Scan for the cell matching the given text and deliver its (x, y) coordinate at center. 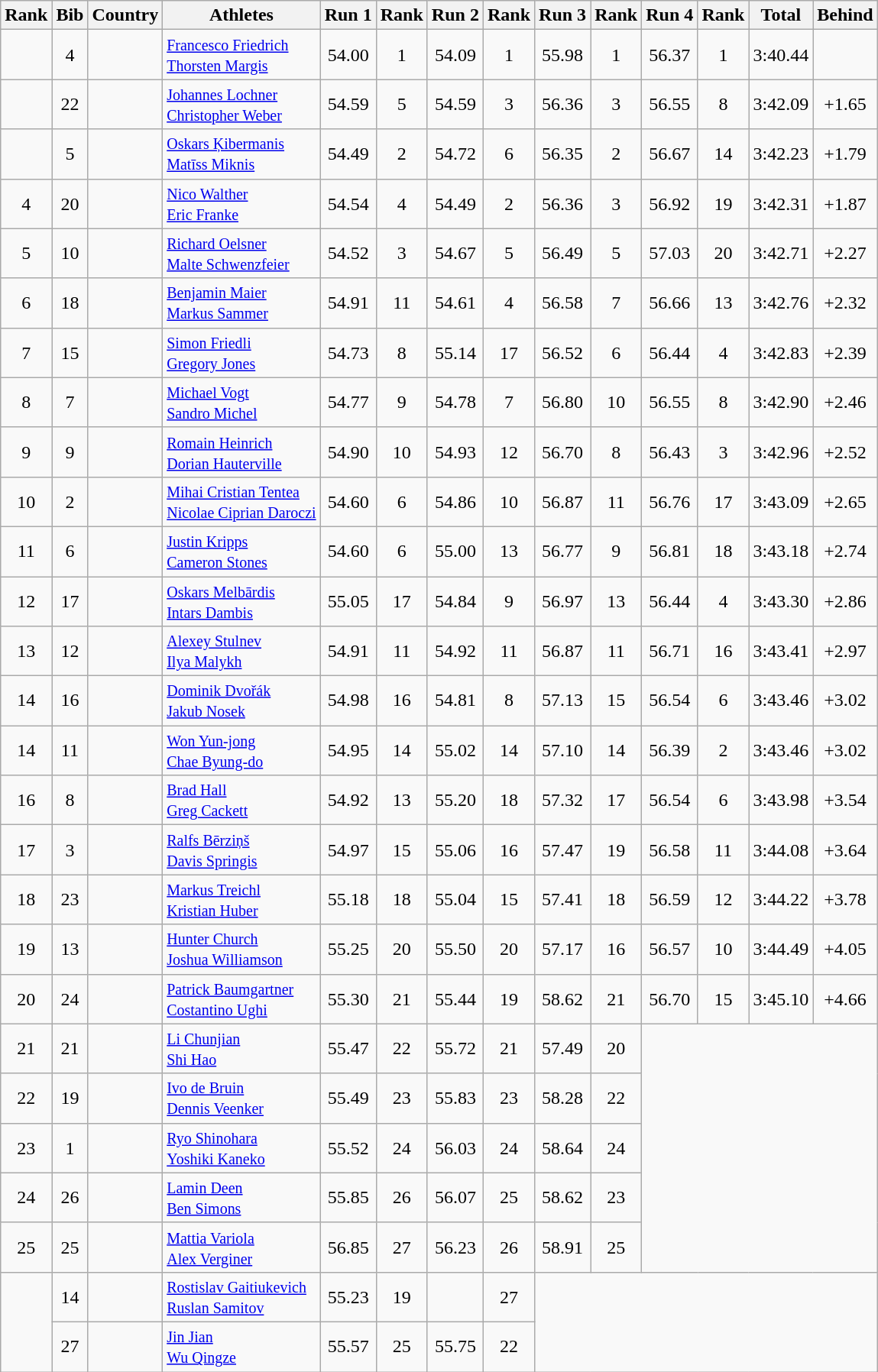
Ryo ShinoharaYoshiki Kaneko (241, 1147)
55.52 (348, 1147)
56.52 (562, 353)
Run 1 (348, 15)
54.97 (348, 849)
55.02 (455, 750)
54.77 (348, 402)
+2.32 (845, 303)
56.43 (669, 452)
+1.65 (845, 104)
54.52 (348, 254)
Patrick BaumgartnerCostantino Ughi (241, 999)
54.78 (455, 402)
54.86 (455, 501)
55.25 (348, 949)
57.10 (562, 750)
Lamin DeenBen Simons (241, 1198)
Run 3 (562, 15)
Oskars ĶibermanisMatīss Miknis (241, 154)
54.73 (348, 353)
54.98 (348, 701)
Run 2 (455, 15)
58.28 (562, 1099)
+2.46 (845, 402)
55.20 (455, 801)
+1.87 (845, 203)
56.35 (562, 154)
3:42.76 (781, 303)
+3.54 (845, 801)
55.83 (455, 1099)
Ivo de BruinDennis Veenker (241, 1099)
58.64 (562, 1147)
3:42.23 (781, 154)
55.85 (348, 1198)
56.67 (669, 154)
Athletes (241, 15)
56.57 (669, 949)
56.85 (348, 1247)
55.98 (562, 55)
56.66 (669, 303)
Markus TreichlKristian Huber (241, 900)
+3.64 (845, 849)
56.76 (669, 501)
Benjamin MaierMarkus Sammer (241, 303)
Simon FriedliGregory Jones (241, 353)
3:40.44 (781, 55)
58.91 (562, 1247)
Rostislav GaitiukevichRuslan Samitov (241, 1297)
57.32 (562, 801)
54.84 (455, 600)
+2.74 (845, 552)
Bib (70, 15)
56.80 (562, 402)
56.23 (455, 1247)
3:42.71 (781, 254)
Won Yun-jongChae Byung-do (241, 750)
+2.52 (845, 452)
56.03 (455, 1147)
+4.05 (845, 949)
Richard OelsnerMalte Schwenzfeier (241, 254)
3:43.09 (781, 501)
57.17 (562, 949)
57.49 (562, 1048)
Nico WaltherEric Franke (241, 203)
3:42.31 (781, 203)
3:44.22 (781, 900)
Ralfs BērziņšDavis Springis (241, 849)
+2.86 (845, 600)
Mihai Cristian TenteaNicolae Ciprian Daroczi (241, 501)
3:42.83 (781, 353)
+2.65 (845, 501)
3:43.30 (781, 600)
3:42.09 (781, 104)
56.59 (669, 900)
3:43.41 (781, 651)
55.75 (455, 1346)
54.54 (348, 203)
Alexey StulnevIlya Malykh (241, 651)
Brad HallGreg Cackett (241, 801)
56.71 (669, 651)
3:44.08 (781, 849)
Romain HeinrichDorian Hauterville (241, 452)
3:42.96 (781, 452)
Jin JianWu Qingze (241, 1346)
Francesco FriedrichThorsten Margis (241, 55)
54.90 (348, 452)
56.37 (669, 55)
56.77 (562, 552)
Behind (845, 15)
+1.79 (845, 154)
Michael VogtSandro Michel (241, 402)
3:45.10 (781, 999)
+3.78 (845, 900)
55.18 (348, 900)
57.13 (562, 701)
54.61 (455, 303)
57.41 (562, 900)
56.97 (562, 600)
55.72 (455, 1048)
54.00 (348, 55)
55.23 (348, 1297)
Johannes LochnerChristopher Weber (241, 104)
56.39 (669, 750)
56.49 (562, 254)
3:44.49 (781, 949)
3:43.18 (781, 552)
+4.66 (845, 999)
56.07 (455, 1198)
54.81 (455, 701)
54.67 (455, 254)
Total (781, 15)
56.92 (669, 203)
55.30 (348, 999)
55.00 (455, 552)
55.49 (348, 1099)
55.06 (455, 849)
55.44 (455, 999)
3:42.90 (781, 402)
Oskars MelbārdisIntars Dambis (241, 600)
Dominik DvořákJakub Nosek (241, 701)
54.93 (455, 452)
54.72 (455, 154)
55.47 (348, 1048)
57.03 (669, 254)
Run 4 (669, 15)
+2.27 (845, 254)
3:43.98 (781, 801)
55.05 (348, 600)
56.81 (669, 552)
Mattia VariolaAlex Verginer (241, 1247)
Li ChunjianShi Hao (241, 1048)
+2.39 (845, 353)
+2.97 (845, 651)
55.04 (455, 900)
54.95 (348, 750)
55.50 (455, 949)
54.09 (455, 55)
55.57 (348, 1346)
Country (125, 15)
Hunter ChurchJoshua Williamson (241, 949)
55.14 (455, 353)
Justin KrippsCameron Stones (241, 552)
57.47 (562, 849)
